Determine the (X, Y) coordinate at the center of the cell enclosing the given text.  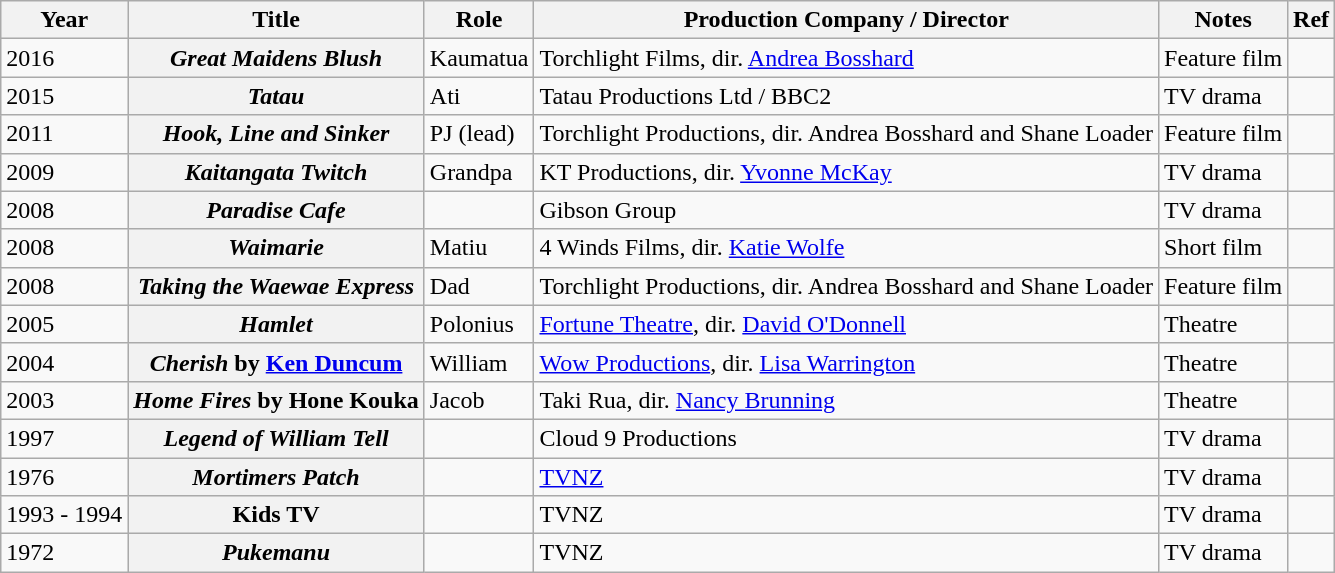
Taking the Waewae Express (276, 286)
2011 (64, 134)
Waimarie (276, 248)
4 Winds Films, dir. Katie Wolfe (846, 248)
2004 (64, 362)
Fortune Theatre, dir. David O'Donnell (846, 324)
1972 (64, 553)
Wow Productions, dir. Lisa Warrington (846, 362)
Jacob (479, 400)
Kaumatua (479, 58)
1976 (64, 477)
KT Productions, dir. Yvonne McKay (846, 172)
Tatau Productions Ltd / BBC2 (846, 96)
Dad (479, 286)
Home Fires by Hone Kouka (276, 400)
Year (64, 20)
Short film (1224, 248)
Tatau (276, 96)
2009 (64, 172)
Legend of William Tell (276, 438)
Torchlight Films, dir. Andrea Bosshard (846, 58)
Matiu (479, 248)
Pukemanu (276, 553)
1993 - 1994 (64, 515)
2005 (64, 324)
Mortimers Patch (276, 477)
1997 (64, 438)
Polonius (479, 324)
Hamlet (276, 324)
Great Maidens Blush (276, 58)
Hook, Line and Sinker (276, 134)
Notes (1224, 20)
Ati (479, 96)
Grandpa (479, 172)
Kaitangata Twitch (276, 172)
Ref (1312, 20)
Title (276, 20)
Gibson Group (846, 210)
PJ (lead) (479, 134)
Taki Rua, dir. Nancy Brunning (846, 400)
Kids TV (276, 515)
William (479, 362)
2016 (64, 58)
Production Company / Director (846, 20)
2003 (64, 400)
Cherish by Ken Duncum (276, 362)
Role (479, 20)
2015 (64, 96)
Paradise Cafe (276, 210)
Cloud 9 Productions (846, 438)
